Provide the (X, Y) coordinate of the cell's center where the given text is located.  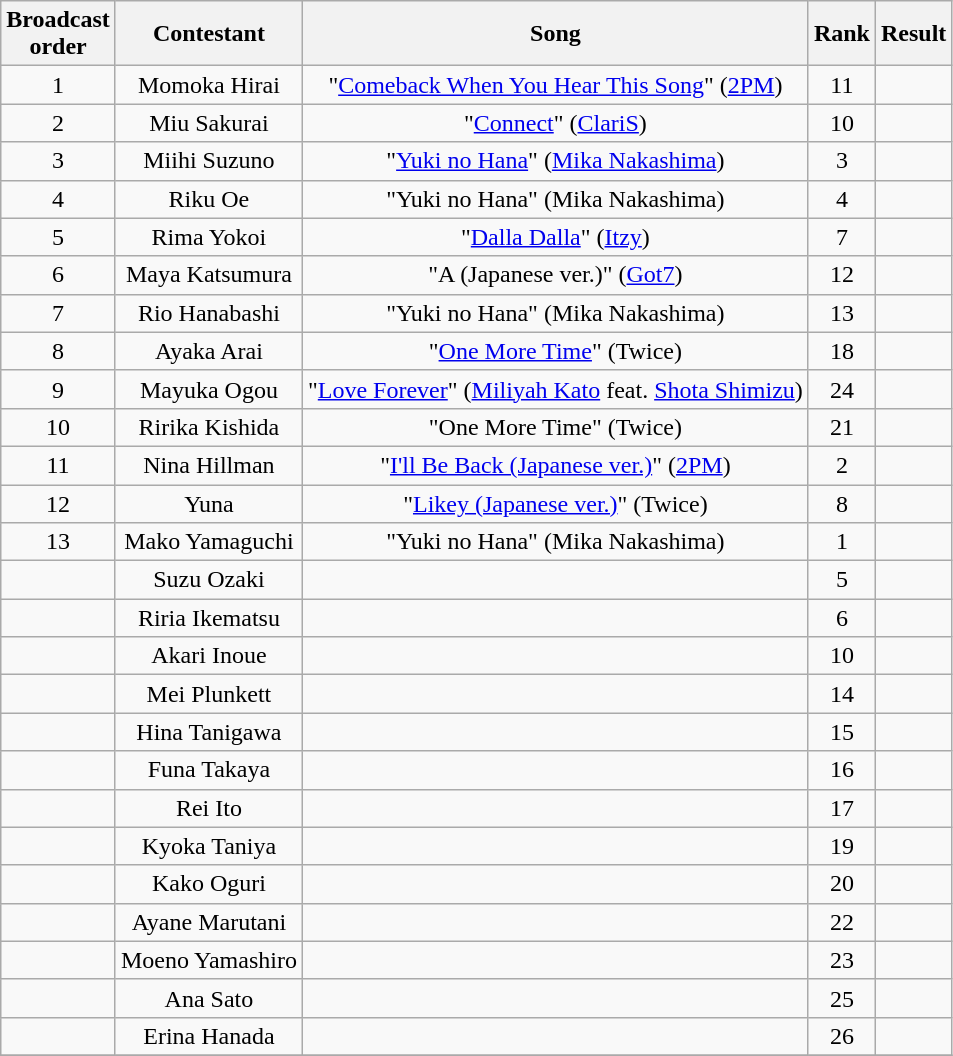
Kako Oguri (208, 884)
15 (842, 732)
"I'll Be Back (Japanese ver.)" (2PM) (555, 465)
Rima Yokoi (208, 237)
Ririka Kishida (208, 427)
Momoka Hirai (208, 85)
Kyoka Taniya (208, 846)
Ayane Marutani (208, 922)
Result (913, 34)
Miihi Suzuno (208, 161)
18 (842, 351)
"Connect" (ClariS) (555, 123)
Rio Hanabashi (208, 313)
24 (842, 389)
Mayuka Ogou (208, 389)
"Likey (Japanese ver.)" (Twice) (555, 503)
Nina Hillman (208, 465)
21 (842, 427)
"Love Forever" (Miliyah Kato feat. Shota Shimizu) (555, 389)
"Dalla Dalla" (Itzy) (555, 237)
22 (842, 922)
Suzu Ozaki (208, 580)
Riku Oe (208, 199)
26 (842, 1036)
Hina Tanigawa (208, 732)
Akari Inoue (208, 656)
16 (842, 770)
25 (842, 998)
Erina Hanada (208, 1036)
Mei Plunkett (208, 694)
Funa Takaya (208, 770)
20 (842, 884)
Song (555, 34)
Rank (842, 34)
Rei Ito (208, 808)
23 (842, 960)
Maya Katsumura (208, 275)
19 (842, 846)
Miu Sakurai (208, 123)
Contestant (208, 34)
Mako Yamaguchi (208, 542)
"A (Japanese ver.)" (Got7) (555, 275)
Yuna (208, 503)
14 (842, 694)
Broadcastorder (58, 34)
17 (842, 808)
Riria Ikematsu (208, 618)
"Comeback When You Hear This Song" (2PM) (555, 85)
Ayaka Arai (208, 351)
9 (58, 389)
Ana Sato (208, 998)
Moeno Yamashiro (208, 960)
